Find where the given text appears and provide that cell's center as [x, y] coordinate. 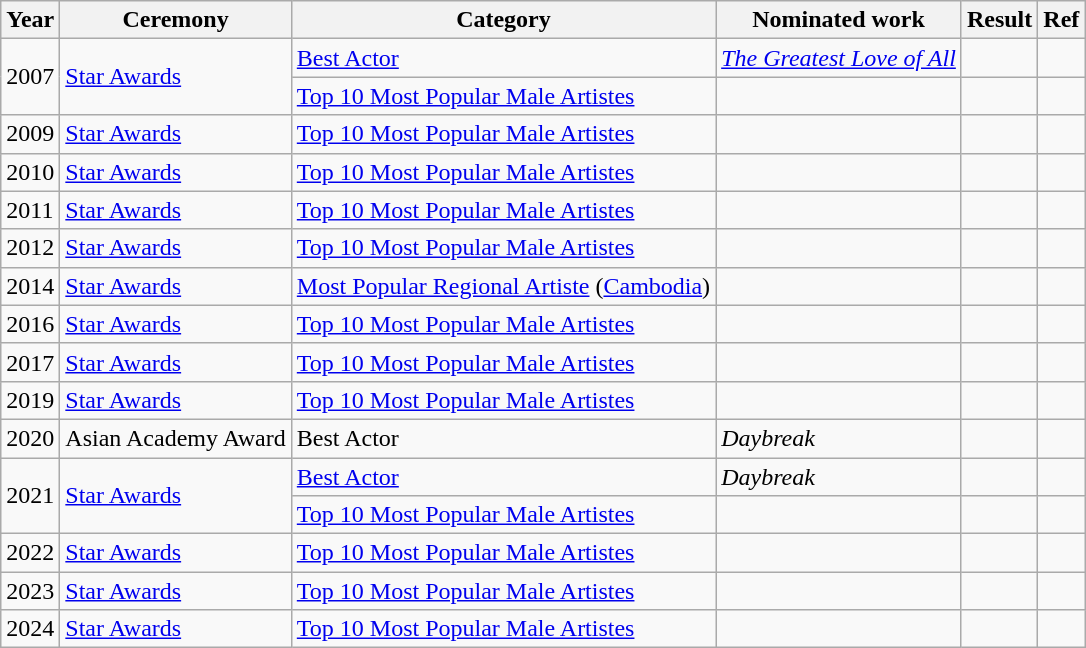
Ref [1062, 20]
Year [30, 20]
2017 [30, 362]
2023 [30, 591]
Asian Academy Award [176, 438]
2014 [30, 286]
2012 [30, 248]
Category [503, 20]
2016 [30, 324]
2020 [30, 438]
2021 [30, 496]
2024 [30, 629]
2010 [30, 172]
2007 [30, 77]
The Greatest Love of All [839, 58]
Most Popular Regional Artiste (Cambodia) [503, 286]
2011 [30, 210]
2022 [30, 553]
Ceremony [176, 20]
2009 [30, 134]
2019 [30, 400]
Nominated work [839, 20]
Result [999, 20]
